Find where the given text appears and provide that cell's center as (x, y) coordinate. 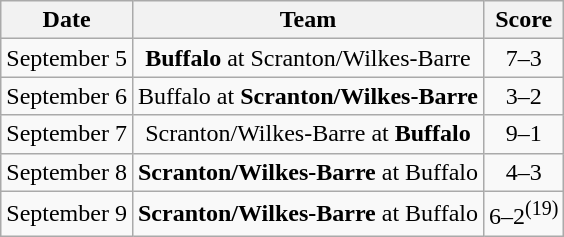
4–3 (523, 172)
7–3 (523, 58)
September 8 (67, 172)
Score (523, 20)
September 7 (67, 134)
September 6 (67, 96)
September 9 (67, 214)
Team (308, 20)
3–2 (523, 96)
September 5 (67, 58)
6–2(19) (523, 214)
Date (67, 20)
9–1 (523, 134)
